Provide the (X, Y) coordinate of the cell's center where the given text is located.  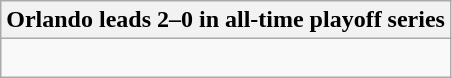
Orlando leads 2–0 in all-time playoff series (226, 20)
